Identify which cell holds the provided text, then report its [X, Y] central coordinate. 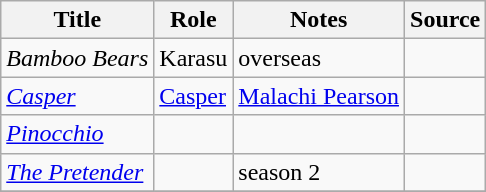
Bamboo Bears [78, 58]
overseas [319, 58]
season 2 [319, 172]
Malachi Pearson [319, 96]
Source [446, 20]
Pinocchio [78, 134]
Notes [319, 20]
Title [78, 20]
Karasu [194, 58]
Role [194, 20]
The Pretender [78, 172]
